Find where the given text appears and provide that cell's center as (x, y) coordinate. 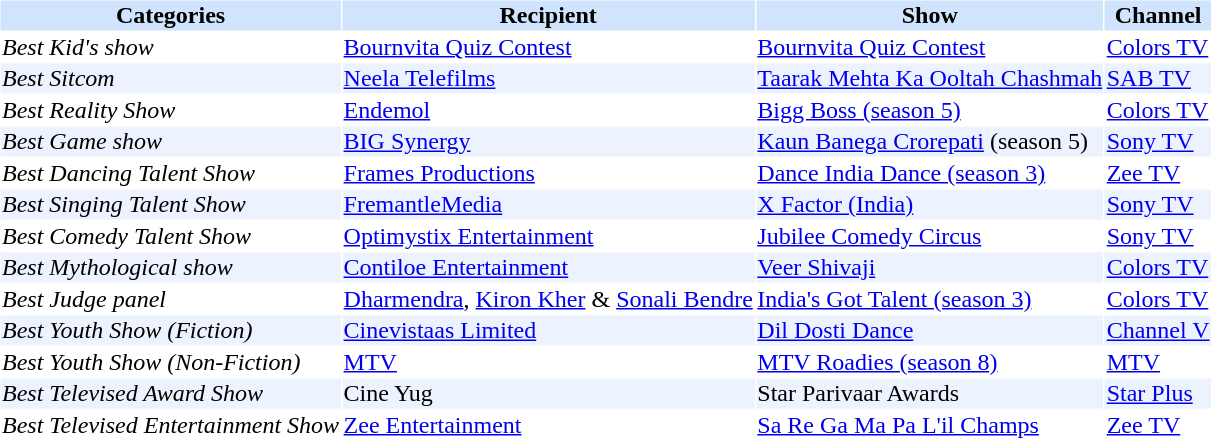
Channel V (1158, 331)
Bigg Boss (season 5) (930, 110)
Best Judge panel (170, 299)
BIG Synergy (548, 141)
Best Singing Talent Show (170, 205)
FremantleMedia (548, 205)
Frames Productions (548, 173)
Best Game show (170, 141)
Best Comedy Talent Show (170, 236)
Best Dancing Talent Show (170, 173)
Jubilee Comedy Circus (930, 236)
Star Parivaar Awards (930, 393)
Neela Telefilms (548, 79)
SAB TV (1158, 79)
Star Plus (1158, 393)
MTV Roadies (season 8) (930, 362)
Cinevistaas Limited (548, 331)
Best Televised Award Show (170, 393)
Endemol (548, 110)
Show (930, 15)
Best Sitcom (170, 79)
Dharmendra, Kiron Kher & Sonali Bendre (548, 299)
Best Kid's show (170, 47)
Channel (1158, 15)
Taarak Mehta Ka Ooltah Chashmah (930, 79)
Optimystix Entertainment (548, 236)
Recipient (548, 15)
Best Reality Show (170, 110)
Cine Yug (548, 393)
X Factor (India) (930, 205)
Kaun Banega Crorepati (season 5) (930, 141)
Contiloe Entertainment (548, 267)
Best Youth Show (Fiction) (170, 331)
Zee TV (1158, 173)
Dil Dosti Dance (930, 331)
Dance India Dance (season 3) (930, 173)
Veer Shivaji (930, 267)
Best Mythological show (170, 267)
Categories (170, 15)
Best Youth Show (Non-Fiction) (170, 362)
India's Got Talent (season 3) (930, 299)
